Detect which cell encompasses the target text, then output its [X, Y] center coordinate. 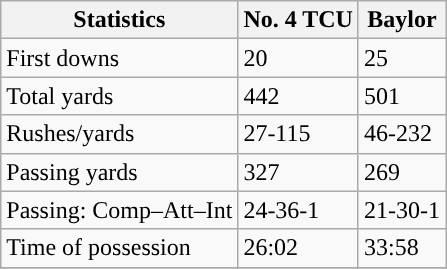
20 [298, 58]
27-115 [298, 134]
No. 4 TCU [298, 20]
501 [402, 96]
442 [298, 96]
Passing: Comp–Att–Int [120, 210]
327 [298, 172]
Baylor [402, 20]
269 [402, 172]
Time of possession [120, 248]
First downs [120, 58]
46-232 [402, 134]
26:02 [298, 248]
Passing yards [120, 172]
24-36-1 [298, 210]
25 [402, 58]
21-30-1 [402, 210]
Rushes/yards [120, 134]
33:58 [402, 248]
Total yards [120, 96]
Statistics [120, 20]
